Output the [x, y] coordinate of the center of the cell containing the given text.  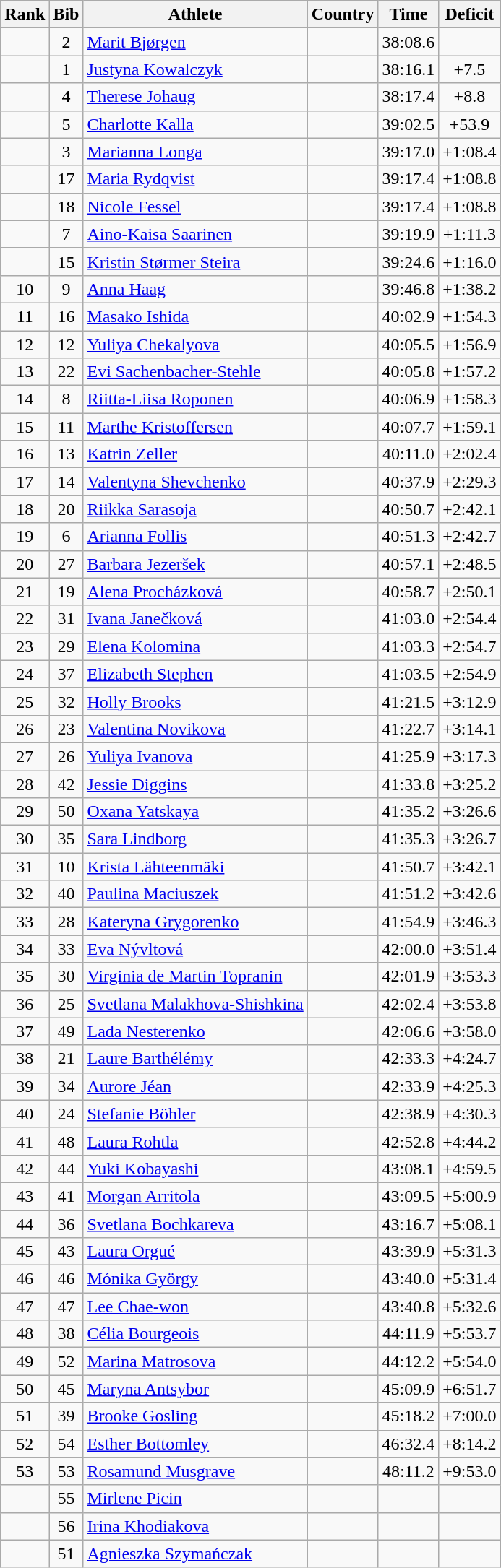
Therese Johaug [195, 97]
5 [67, 124]
Evi Sachenbacher-Stehle [195, 372]
42:38.9 [408, 1114]
41:03.3 [408, 646]
38:16.1 [408, 69]
41:51.2 [408, 894]
41:22.7 [408, 729]
+3:51.4 [470, 949]
Lada Nesterenko [195, 1031]
9 [67, 289]
Yuliya Ivanova [195, 756]
+5:00.9 [470, 1196]
40:57.1 [408, 564]
+2:02.4 [470, 454]
+2:54.7 [470, 646]
+2:29.3 [470, 482]
+2:50.1 [470, 592]
Aurore Jéan [195, 1086]
+4:59.5 [470, 1169]
+53.9 [470, 124]
7 [67, 234]
Paulina Maciuszek [195, 894]
41:33.8 [408, 784]
+7:00.0 [470, 1416]
42:52.8 [408, 1141]
38:08.6 [408, 42]
40:51.3 [408, 537]
41:21.5 [408, 701]
Maryna Antsybor [195, 1389]
Aino-Kaisa Saarinen [195, 234]
45:18.2 [408, 1416]
+4:25.3 [470, 1086]
Eva Nývltová [195, 949]
+1:57.2 [470, 372]
+1:54.3 [470, 316]
Yuliya Chekalyova [195, 345]
43:40.0 [408, 1279]
Marit Bjørgen [195, 42]
+7.5 [470, 69]
+4:24.7 [470, 1059]
Brooke Gosling [195, 1416]
41:03.0 [408, 619]
41:50.7 [408, 867]
40:05.8 [408, 372]
6 [67, 537]
41:35.3 [408, 839]
Nicole Fessel [195, 207]
41:54.9 [408, 922]
Esther Bottomley [195, 1444]
Oxana Yatskaya [195, 812]
Riikka Sarasoja [195, 509]
42:33.9 [408, 1086]
Kateryna Grygorenko [195, 922]
Sara Lindborg [195, 839]
48:11.2 [408, 1471]
+3:42.1 [470, 867]
Marina Matrosova [195, 1361]
+5:08.1 [470, 1224]
Marthe Kristoffersen [195, 427]
+2:54.4 [470, 619]
+4:44.2 [470, 1141]
56 [67, 1526]
Irina Khodiakova [195, 1526]
Virginia de Martin Topranin [195, 976]
+3:53.8 [470, 1004]
8 [67, 399]
+1:38.2 [470, 289]
+3:26.7 [470, 839]
40:07.7 [408, 427]
+1:16.0 [470, 261]
Jessie Diggins [195, 784]
54 [67, 1444]
2 [67, 42]
Barbara Jezeršek [195, 564]
42:00.0 [408, 949]
Marianna Longa [195, 152]
4 [67, 97]
Célia Bourgeois [195, 1334]
40:58.7 [408, 592]
43:16.7 [408, 1224]
Country [343, 14]
+1:59.1 [470, 427]
39:02.5 [408, 124]
39:17.0 [408, 152]
55 [67, 1499]
Laura Orgué [195, 1252]
43:40.8 [408, 1307]
Krista Lähteenmäki [195, 867]
3 [67, 152]
+2:48.5 [470, 564]
Ivana Janečková [195, 619]
42:33.3 [408, 1059]
+5:54.0 [470, 1361]
+3:46.3 [470, 922]
Athlete [195, 14]
Justyna Kowalczyk [195, 69]
42:06.6 [408, 1031]
Rosamund Musgrave [195, 1471]
Riitta-Liisa Roponen [195, 399]
+9:53.0 [470, 1471]
+5:31.3 [470, 1252]
+5:31.4 [470, 1279]
+8.8 [470, 97]
Laure Barthélémy [195, 1059]
+3:58.0 [470, 1031]
+1:08.4 [470, 152]
+3:17.3 [470, 756]
Kristin Størmer Steira [195, 261]
Time [408, 14]
Stefanie Böhler [195, 1114]
+6:51.7 [470, 1389]
40:05.5 [408, 345]
+3:12.9 [470, 701]
43:39.9 [408, 1252]
43:08.1 [408, 1169]
Valentyna Shevchenko [195, 482]
Arianna Follis [195, 537]
+2:42.7 [470, 537]
+1:58.3 [470, 399]
Katrin Zeller [195, 454]
+8:14.2 [470, 1444]
Laura Rohtla [195, 1141]
44:11.9 [408, 1334]
Svetlana Malakhova-Shishkina [195, 1004]
41:03.5 [408, 674]
Mónika György [195, 1279]
41:35.2 [408, 812]
42:02.4 [408, 1004]
+3:14.1 [470, 729]
Bib [67, 14]
Maria Rydqvist [195, 179]
39:19.9 [408, 234]
Holly Brooks [195, 701]
+5:32.6 [470, 1307]
39:46.8 [408, 289]
40:06.9 [408, 399]
Morgan Arritola [195, 1196]
Anna Haag [195, 289]
Rank [25, 14]
Charlotte Kalla [195, 124]
42:01.9 [408, 976]
Elizabeth Stephen [195, 674]
+3:53.3 [470, 976]
Elena Kolomina [195, 646]
Yuki Kobayashi [195, 1169]
46:32.4 [408, 1444]
40:02.9 [408, 316]
+3:25.2 [470, 784]
+4:30.3 [470, 1114]
40:11.0 [408, 454]
+3:26.6 [470, 812]
41:25.9 [408, 756]
40:37.9 [408, 482]
+5:53.7 [470, 1334]
Lee Chae-won [195, 1307]
Valentina Novikova [195, 729]
38:17.4 [408, 97]
45:09.9 [408, 1389]
Alena Procházková [195, 592]
Masako Ishida [195, 316]
Deficit [470, 14]
+2:54.9 [470, 674]
44:12.2 [408, 1361]
+1:56.9 [470, 345]
Svetlana Bochkareva [195, 1224]
40:50.7 [408, 509]
1 [67, 69]
+2:42.1 [470, 509]
+3:42.6 [470, 894]
Mirlene Picin [195, 1499]
39:24.6 [408, 261]
Agnieszka Szymańczak [195, 1554]
43:09.5 [408, 1196]
+1:11.3 [470, 234]
